Determine the [X, Y] coordinate at the center of the cell enclosing the given text.  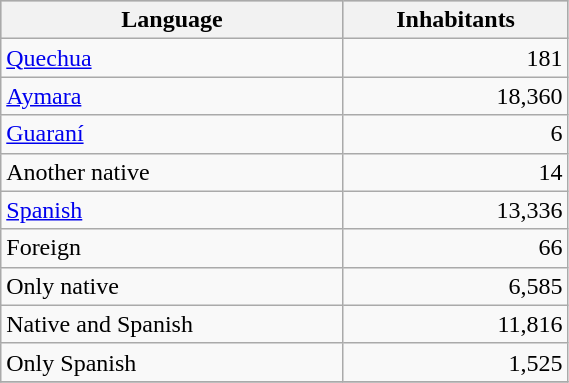
Spanish [172, 210]
Guaraní [172, 134]
181 [456, 58]
1,525 [456, 362]
Foreign [172, 248]
Only Spanish [172, 362]
Language [172, 20]
Native and Spanish [172, 324]
6,585 [456, 286]
Inhabitants [456, 20]
14 [456, 172]
Quechua [172, 58]
6 [456, 134]
Another native [172, 172]
Only native [172, 286]
11,816 [456, 324]
13,336 [456, 210]
66 [456, 248]
Aymara [172, 96]
18,360 [456, 96]
